Search for the cell housing the specified text and yield its [X, Y] center coordinate. 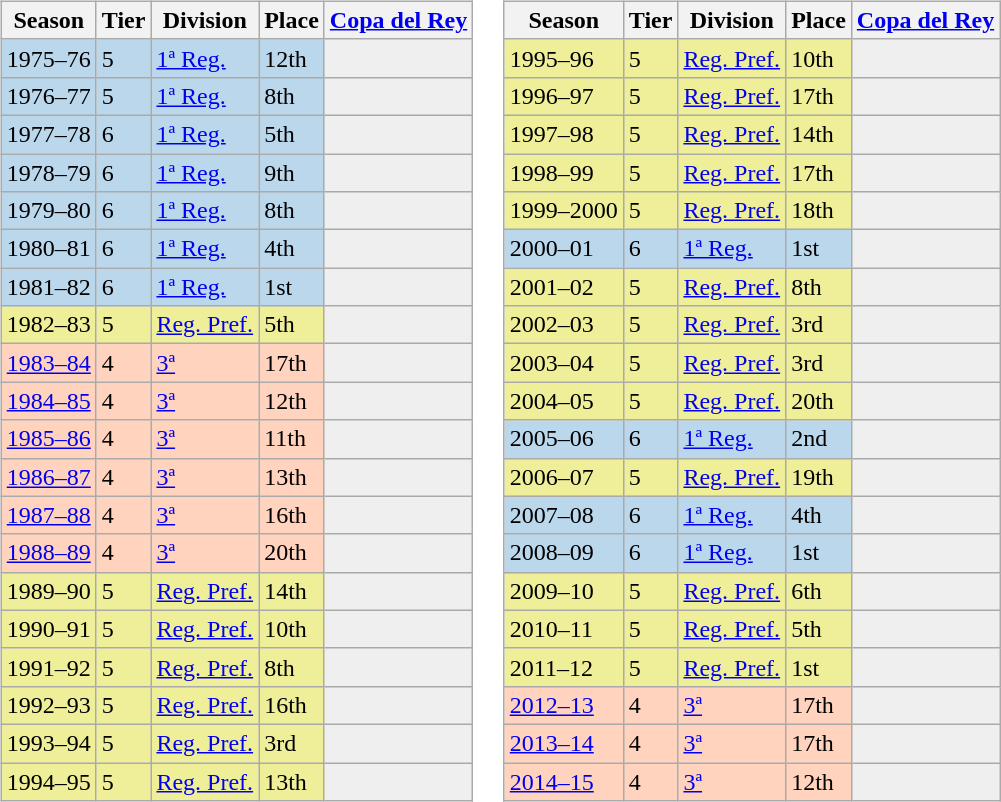
2013–14 [564, 743]
9th [292, 173]
1982–83 [48, 325]
1981–82 [48, 287]
2009–10 [564, 591]
2003–04 [564, 363]
19th [819, 477]
2006–07 [564, 477]
1987–88 [48, 515]
1999–2000 [564, 211]
18th [819, 211]
1996–97 [564, 96]
2010–11 [564, 629]
6th [819, 591]
2001–02 [564, 287]
1985–86 [48, 439]
2004–05 [564, 401]
2000–01 [564, 249]
1991–92 [48, 667]
2012–13 [564, 705]
1997–98 [564, 134]
1977–78 [48, 134]
1975–76 [48, 58]
1984–85 [48, 401]
1990–91 [48, 629]
1998–99 [564, 173]
1986–87 [48, 477]
1988–89 [48, 553]
1980–81 [48, 249]
2005–06 [564, 439]
1992–93 [48, 705]
2011–12 [564, 667]
2007–08 [564, 515]
2nd [819, 439]
1976–77 [48, 96]
1983–84 [48, 363]
1995–96 [564, 58]
1989–90 [48, 591]
1978–79 [48, 173]
1979–80 [48, 211]
2002–03 [564, 325]
2008–09 [564, 553]
1994–95 [48, 781]
11th [292, 439]
1993–94 [48, 743]
2014–15 [564, 781]
